Return [X, Y] of the center of cell containing provided text 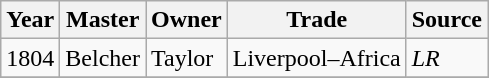
Belcher [103, 58]
Year [30, 20]
Trade [316, 20]
Source [446, 20]
Liverpool–Africa [316, 58]
Taylor [187, 58]
LR [446, 58]
Master [103, 20]
Owner [187, 20]
1804 [30, 58]
